Scan for the cell matching the given text and deliver its (x, y) coordinate at center. 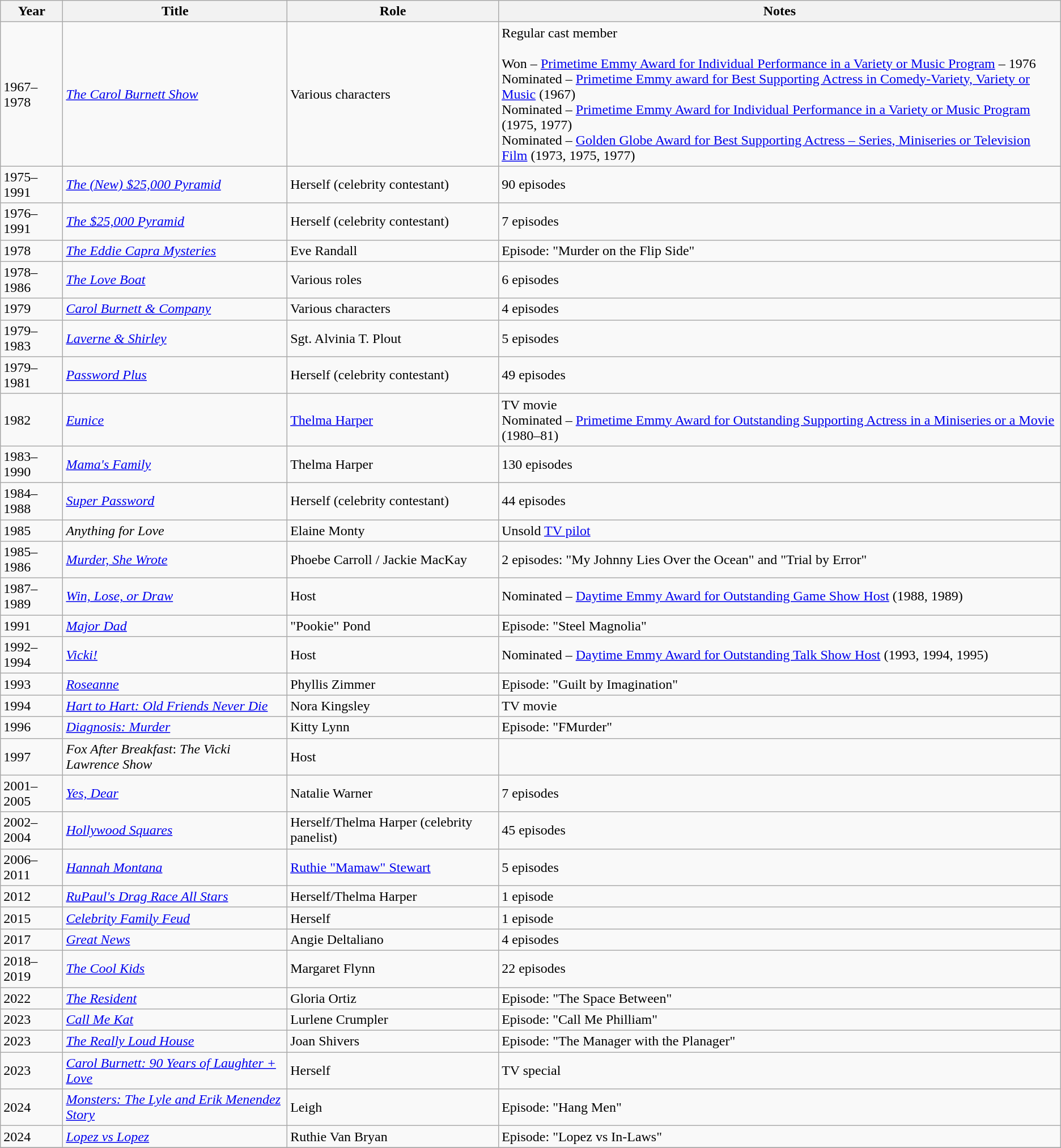
Vicki! (175, 655)
Yes, Dear (175, 794)
Title (175, 11)
The Love Boat (175, 280)
Episode: "Murder on the Flip Side" (780, 251)
Unsold TV pilot (780, 530)
"Pookie" Pond (393, 626)
Roseanne (175, 684)
The Carol Burnett Show (175, 94)
1975–1991 (32, 185)
2018–2019 (32, 968)
Phoebe Carroll / Jackie MacKay (393, 560)
1979–1981 (32, 375)
Mama's Family (175, 464)
Hannah Montana (175, 867)
2 episodes: "My Johnny Lies Over the Ocean" and "Trial by Error" (780, 560)
Episode: "FMurder" (780, 727)
Murder, She Wrote (175, 560)
2006–2011 (32, 867)
Anything for Love (175, 530)
Ruthie Van Bryan (393, 1137)
1982 (32, 420)
Gloria Ortiz (393, 998)
Episode: "Lopez vs In-Laws" (780, 1137)
Fox After Breakfast: The Vicki Lawrence Show (175, 756)
Phyllis Zimmer (393, 684)
2001–2005 (32, 794)
Diagnosis: Murder (175, 727)
Notes (780, 11)
Episode: "Call Me Philliam" (780, 1020)
22 episodes (780, 968)
1984–1988 (32, 501)
Joan Shivers (393, 1041)
Nominated – Daytime Emmy Award for Outstanding Talk Show Host (1993, 1994, 1995) (780, 655)
2017 (32, 939)
TV movie Nominated – Primetime Emmy Award for Outstanding Supporting Actress in a Miniseries or a Movie (1980–81) (780, 420)
Episode: "The Space Between" (780, 998)
The Eddie Capra Mysteries (175, 251)
Kitty Lynn (393, 727)
TV movie (780, 706)
The $25,000 Pyramid (175, 221)
Hart to Hart: Old Friends Never Die (175, 706)
Hollywood Squares (175, 830)
Great News (175, 939)
Carol Burnett & Company (175, 309)
90 episodes (780, 185)
Password Plus (175, 375)
Monsters: The Lyle and Erik Menendez Story (175, 1108)
1979–1983 (32, 338)
1997 (32, 756)
1978 (32, 251)
1976–1991 (32, 221)
1987–1989 (32, 596)
Episode: "Steel Magnolia" (780, 626)
Nominated – Daytime Emmy Award for Outstanding Game Show Host (1988, 1989) (780, 596)
Eunice (175, 420)
Year (32, 11)
Angie Deltaliano (393, 939)
1983–1990 (32, 464)
Various roles (393, 280)
Call Me Kat (175, 1020)
49 episodes (780, 375)
1991 (32, 626)
Lurlene Crumpler (393, 1020)
2022 (32, 998)
1996 (32, 727)
1992–1994 (32, 655)
2015 (32, 918)
1994 (32, 706)
Lopez vs Lopez (175, 1137)
Super Password (175, 501)
1993 (32, 684)
Win, Lose, or Draw (175, 596)
Episode: "Hang Men" (780, 1108)
Episode: "Guilt by Imagination" (780, 684)
The Resident (175, 998)
TV special (780, 1070)
Herself/Thelma Harper (celebrity panelist) (393, 830)
Elaine Monty (393, 530)
The Cool Kids (175, 968)
44 episodes (780, 501)
Nora Kingsley (393, 706)
Natalie Warner (393, 794)
6 episodes (780, 280)
Episode: "The Manager with the Planager" (780, 1041)
Celebrity Family Feud (175, 918)
RuPaul's Drag Race All Stars (175, 896)
1979 (32, 309)
Major Dad (175, 626)
Ruthie "Mamaw" Stewart (393, 867)
1978–1986 (32, 280)
Role (393, 11)
1967–1978 (32, 94)
The Really Loud House (175, 1041)
The (New) $25,000 Pyramid (175, 185)
Sgt. Alvinia T. Plout (393, 338)
Laverne & Shirley (175, 338)
130 episodes (780, 464)
1985 (32, 530)
45 episodes (780, 830)
Leigh (393, 1108)
Margaret Flynn (393, 968)
2012 (32, 896)
Eve Randall (393, 251)
1985–1986 (32, 560)
Carol Burnett: 90 Years of Laughter + Love (175, 1070)
2002–2004 (32, 830)
Herself/Thelma Harper (393, 896)
